Capture the cell that displays the provided text and extract its (x, y) central coordinate. 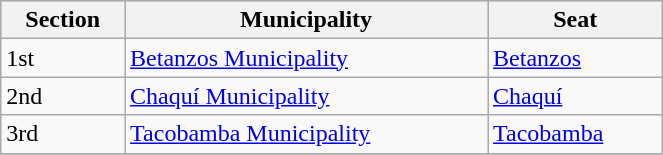
Betanzos Municipality (306, 58)
Seat (576, 20)
Chaquí Municipality (306, 96)
Section (63, 20)
Betanzos (576, 58)
Tacobamba (576, 134)
2nd (63, 96)
Tacobamba Municipality (306, 134)
1st (63, 58)
Municipality (306, 20)
3rd (63, 134)
Chaquí (576, 96)
